Scan for the cell matching the given text and deliver its (X, Y) coordinate at center. 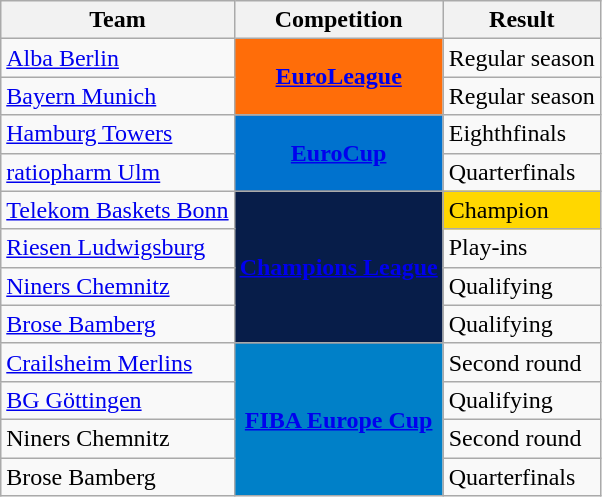
Hamburg Towers (118, 134)
Riesen Ludwigsburg (118, 248)
ratiopharm Ulm (118, 172)
Crailsheim Merlins (118, 362)
EuroLeague (338, 77)
Telekom Baskets Bonn (118, 210)
Eighthfinals (522, 134)
BG Göttingen (118, 400)
Alba Berlin (118, 58)
EuroCup (338, 153)
Result (522, 20)
Competition (338, 20)
Team (118, 20)
Champions League (338, 267)
FIBA Europe Cup (338, 419)
Play-ins (522, 248)
Champion (522, 210)
Bayern Munich (118, 96)
